Scan for the cell matching the given text and deliver its (X, Y) coordinate at center. 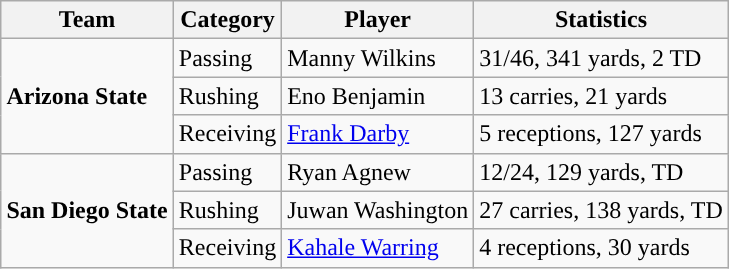
5 receptions, 127 yards (602, 134)
San Diego State (87, 210)
12/24, 129 yards, TD (602, 172)
13 carries, 21 yards (602, 96)
Eno Benjamin (378, 96)
Team (87, 20)
Manny Wilkins (378, 58)
27 carries, 138 yards, TD (602, 210)
Juwan Washington (378, 210)
Arizona State (87, 96)
Player (378, 20)
Category (227, 20)
Statistics (602, 20)
Frank Darby (378, 134)
Kahale Warring (378, 248)
4 receptions, 30 yards (602, 248)
Ryan Agnew (378, 172)
31/46, 341 yards, 2 TD (602, 58)
